Identify which cell holds the provided text, then report its (X, Y) central coordinate. 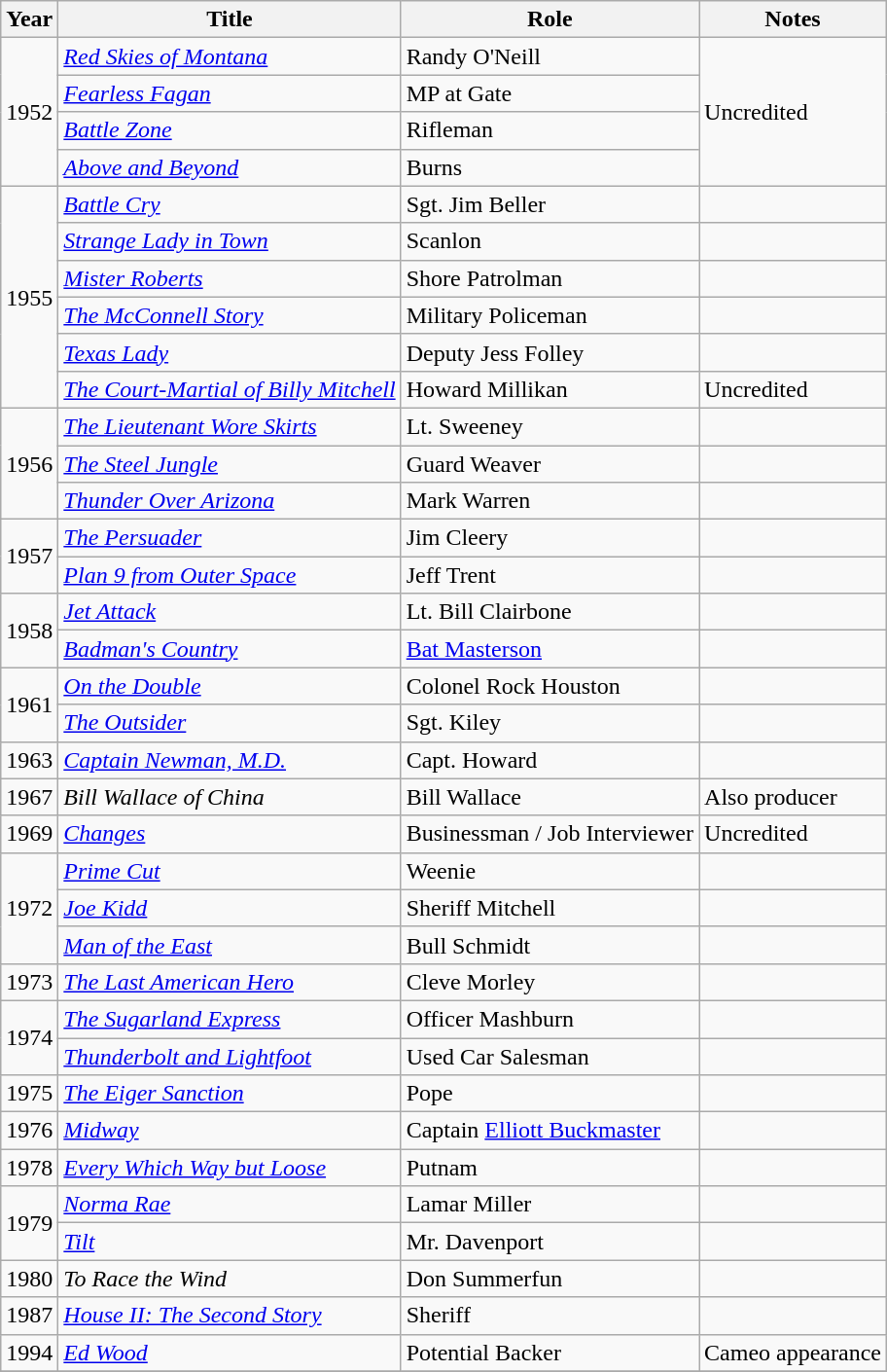
Cleve Morley (550, 982)
The Last American Hero (230, 982)
The Persuader (230, 538)
Bill Wallace (550, 797)
Putnam (550, 1168)
The Lieutenant Wore Skirts (230, 426)
1956 (29, 463)
Notes (794, 19)
1980 (29, 1279)
Above and Beyond (230, 167)
Tilt (230, 1242)
Captain Newman, M.D. (230, 760)
Used Car Salesman (550, 1056)
Capt. Howard (550, 760)
Red Skies of Montana (230, 56)
1958 (29, 631)
Fearless Fagan (230, 93)
Title (230, 19)
Officer Mashburn (550, 1019)
Bill Wallace of China (230, 797)
Shore Patrolman (550, 278)
MP at Gate (550, 93)
Badman's Country (230, 649)
1976 (29, 1131)
1973 (29, 982)
Norma Rae (230, 1205)
Year (29, 19)
Captain Elliott Buckmaster (550, 1131)
Military Policeman (550, 315)
Don Summerfun (550, 1279)
Midway (230, 1131)
1972 (29, 908)
Bull Schmidt (550, 945)
Sgt. Kiley (550, 723)
Every Which Way but Loose (230, 1168)
To Race the Wind (230, 1279)
1975 (29, 1094)
On the Double (230, 686)
Joe Kidd (230, 908)
Randy O'Neill (550, 56)
Guard Weaver (550, 464)
House II: The Second Story (230, 1316)
Deputy Jess Folley (550, 352)
Role (550, 19)
Colonel Rock Houston (550, 686)
1994 (29, 1353)
Prime Cut (230, 871)
The Sugarland Express (230, 1019)
Texas Lady (230, 352)
The Outsider (230, 723)
The Court-Martial of Billy Mitchell (230, 389)
1963 (29, 760)
Strange Lady in Town (230, 241)
1967 (29, 797)
1957 (29, 557)
Thunder Over Arizona (230, 501)
Lamar Miller (550, 1205)
1974 (29, 1037)
Sgt. Jim Beller (550, 204)
1952 (29, 112)
Businessman / Job Interviewer (550, 834)
Sheriff (550, 1316)
Mr. Davenport (550, 1242)
Jim Cleery (550, 538)
Ed Wood (230, 1353)
1987 (29, 1316)
Lt. Sweeney (550, 426)
Burns (550, 167)
Jet Attack (230, 612)
Battle Zone (230, 130)
Cameo appearance (794, 1353)
Scanlon (550, 241)
Sheriff Mitchell (550, 908)
Jeff Trent (550, 575)
Potential Backer (550, 1353)
Howard Millikan (550, 389)
1961 (29, 704)
Mister Roberts (230, 278)
Also producer (794, 797)
Rifleman (550, 130)
1955 (29, 297)
The Steel Jungle (230, 464)
1979 (29, 1223)
Weenie (550, 871)
1978 (29, 1168)
Thunderbolt and Lightfoot (230, 1056)
The McConnell Story (230, 315)
Man of the East (230, 945)
1969 (29, 834)
Changes (230, 834)
Lt. Bill Clairbone (550, 612)
The Eiger Sanction (230, 1094)
Battle Cry (230, 204)
Mark Warren (550, 501)
Plan 9 from Outer Space (230, 575)
Bat Masterson (550, 649)
Pope (550, 1094)
